Detect which cell encompasses the target text, then output its [x, y] center coordinate. 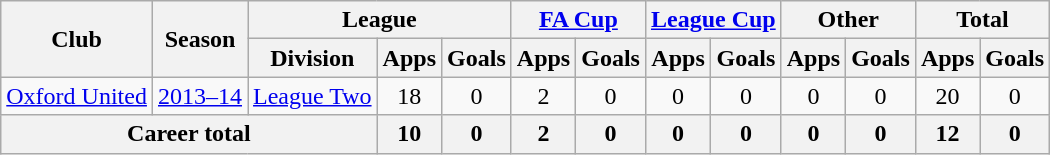
League Cup [713, 20]
18 [409, 96]
FA Cup [578, 20]
10 [409, 134]
12 [947, 134]
Other [848, 20]
Total [982, 20]
Club [77, 39]
League Two [313, 96]
Career total [189, 134]
League [380, 20]
20 [947, 96]
Oxford United [77, 96]
Season [200, 39]
2013–14 [200, 96]
Division [313, 58]
